Identify which cell holds the provided text, then report its (X, Y) central coordinate. 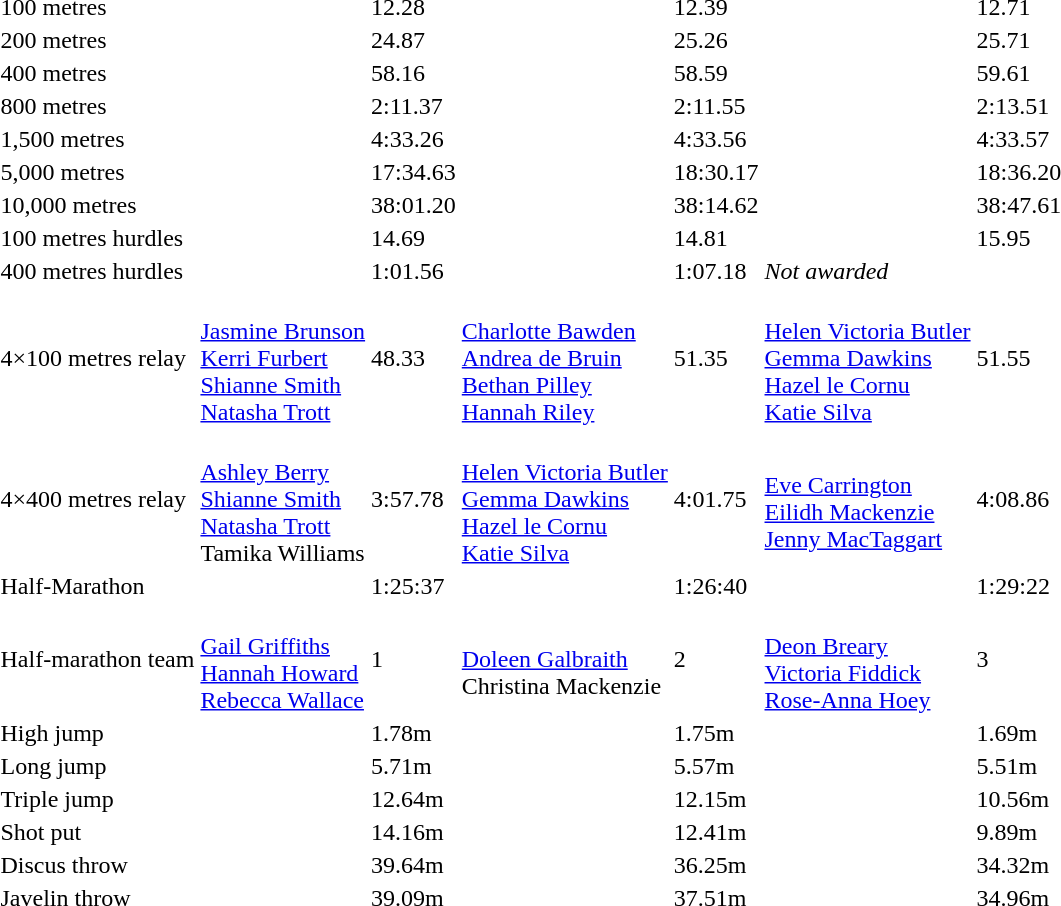
17:34.63 (414, 172)
36.25m (716, 865)
4:01.75 (716, 499)
5.57m (716, 766)
1.75m (716, 733)
12.15m (716, 799)
51.35 (716, 358)
1:26:40 (716, 586)
39.64m (414, 865)
1:25:37 (414, 586)
2:11.55 (716, 106)
Charlotte BawdenAndrea de BruinBethan PilleyHannah Riley (564, 358)
5.71m (414, 766)
1:07.18 (716, 271)
38:14.62 (716, 205)
2 (716, 660)
Eve CarringtonEilidh MackenzieJenny MacTaggart (868, 499)
Jasmine BrunsonKerri FurbertShianne SmithNatasha Trott (283, 358)
58.16 (414, 73)
Doleen GalbraithChristina Mackenzie (564, 660)
Deon BrearyVictoria FiddickRose-Anna Hoey (868, 660)
58.59 (716, 73)
1.78m (414, 733)
14.16m (414, 832)
38:01.20 (414, 205)
18:30.17 (716, 172)
Ashley BerryShianne SmithNatasha TrottTamika Williams (283, 499)
12.41m (716, 832)
1:01.56 (414, 271)
4:33.56 (716, 139)
4:33.26 (414, 139)
12.64m (414, 799)
14.81 (716, 238)
14.69 (414, 238)
3:57.78 (414, 499)
Not awarded (868, 271)
2:11.37 (414, 106)
1 (414, 660)
Gail GriffithsHannah HowardRebecca Wallace (283, 660)
48.33 (414, 358)
25.26 (716, 40)
24.87 (414, 40)
